Find where the given text appears and provide that cell's center as [x, y] coordinate. 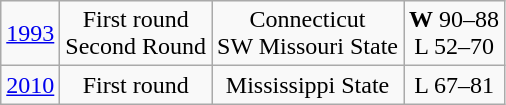
First round [136, 85]
First roundSecond Round [136, 34]
L 67–81 [454, 85]
ConnecticutSW Missouri State [308, 34]
2010 [30, 85]
1993 [30, 34]
W 90–88L 52–70 [454, 34]
Mississippi State [308, 85]
